Capture the cell that displays the provided text and extract its [x, y] central coordinate. 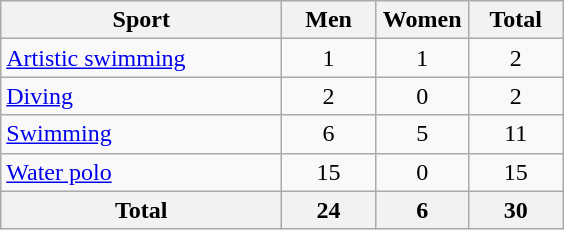
24 [329, 210]
Water polo [142, 172]
11 [516, 134]
Sport [142, 20]
Swimming [142, 134]
Diving [142, 96]
Men [329, 20]
Artistic swimming [142, 58]
Women [422, 20]
5 [422, 134]
30 [516, 210]
